Determine the (x, y) coordinate at the center of the cell enclosing the given text.  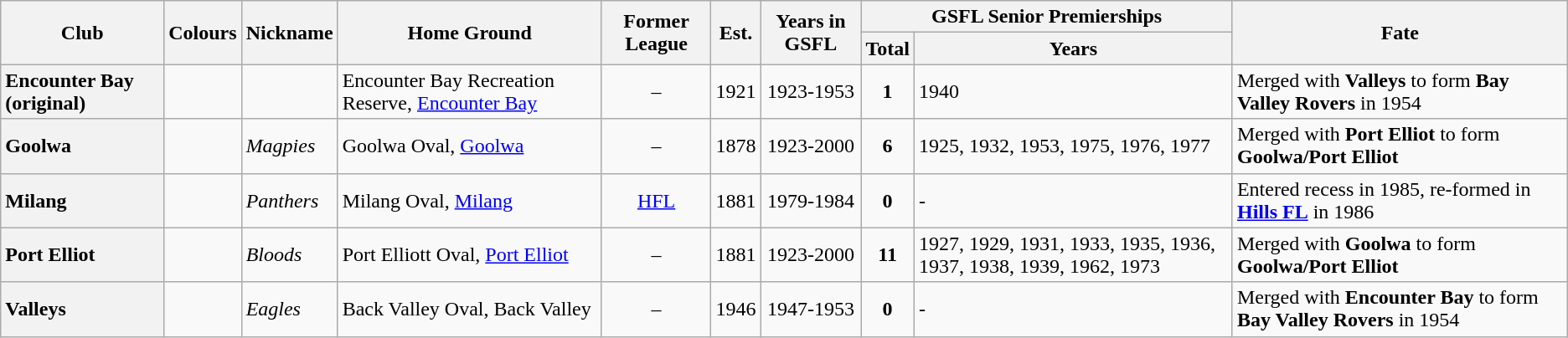
1923-1953 (811, 92)
Goolwa Oval, Goolwa (469, 146)
6 (888, 146)
Milang Oval, Milang (469, 201)
Port Elliot (82, 254)
Panthers (290, 201)
1927, 1929, 1931, 1933, 1935, 1936, 1937, 1938, 1939, 1962, 1973 (1073, 254)
Back Valley Oval, Back Valley (469, 310)
Encounter Bay Recreation Reserve, Encounter Bay (469, 92)
Years (1073, 49)
Entered recess in 1985, re-formed in Hills FL in 1986 (1400, 201)
Years in GSFL (811, 33)
Est. (735, 33)
HFL (657, 201)
Merged with Goolwa to form Goolwa/Port Elliot (1400, 254)
Colours (203, 33)
Merged with Port Elliot to form Goolwa/Port Elliot (1400, 146)
Eagles (290, 310)
1921 (735, 92)
Fate (1400, 33)
Merged with Valleys to form Bay Valley Rovers in 1954 (1400, 92)
Goolwa (82, 146)
1979-1984 (811, 201)
11 (888, 254)
GSFL Senior Premierships (1047, 17)
Milang (82, 201)
Club (82, 33)
Magpies (290, 146)
Nickname (290, 33)
Former League (657, 33)
1 (888, 92)
1940 (1073, 92)
1946 (735, 310)
Valleys (82, 310)
Port Elliott Oval, Port Elliot (469, 254)
1878 (735, 146)
Merged with Encounter Bay to form Bay Valley Rovers in 1954 (1400, 310)
Home Ground (469, 33)
1947-1953 (811, 310)
Bloods (290, 254)
Encounter Bay (original) (82, 92)
1925, 1932, 1953, 1975, 1976, 1977 (1073, 146)
Total (888, 49)
